Determine the [x, y] coordinate at the center of the cell enclosing the given text.  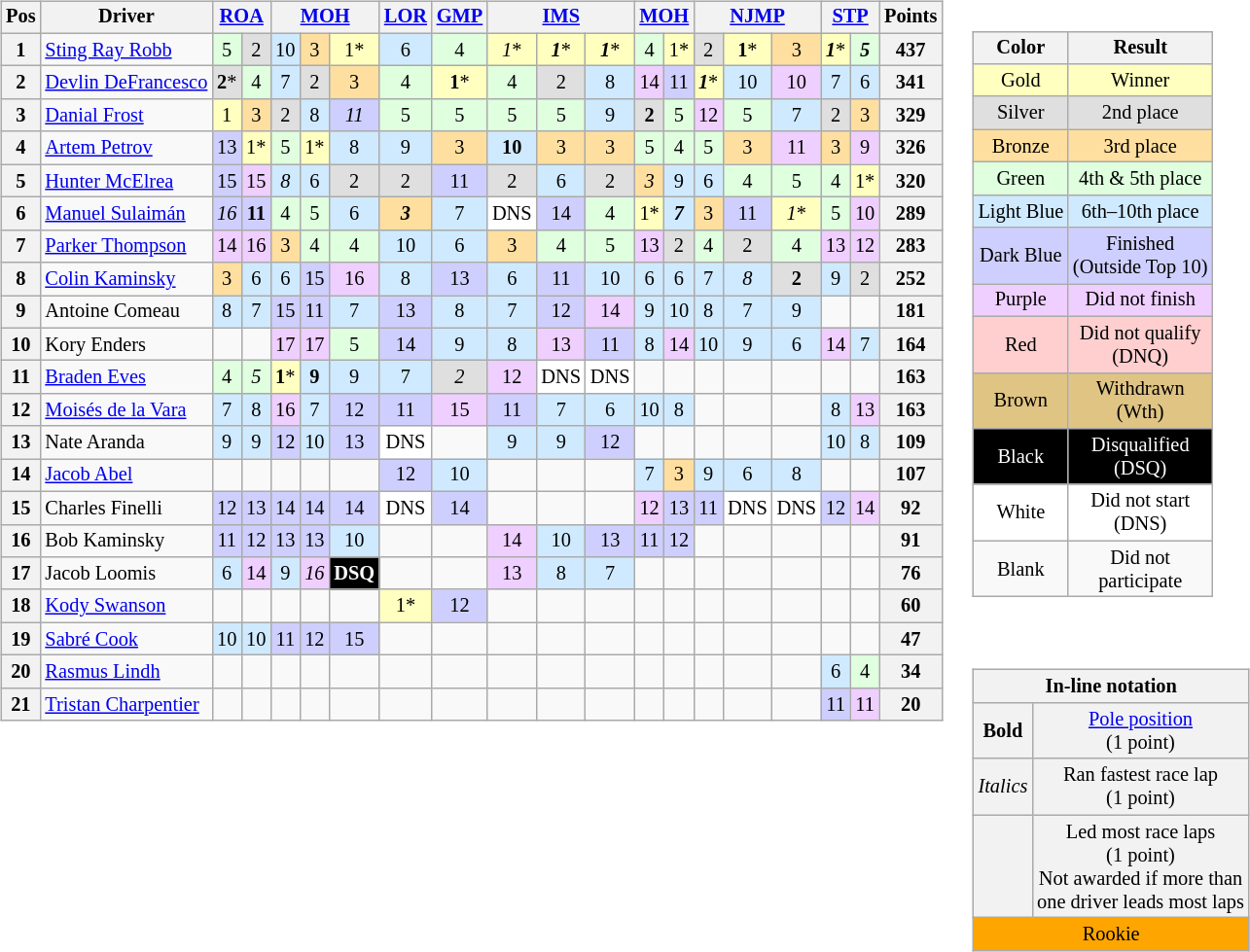
Bob Kaminsky [126, 541]
Light Blue [1021, 211]
Red [1021, 344]
Sabré Cook [126, 639]
19 [20, 639]
47 [911, 639]
Hunter McElrea [126, 181]
Silver [1021, 113]
Devlin DeFrancesco [126, 83]
Pos [20, 18]
Led most race laps(1 point)Not awarded if more thanone driver leads most laps [1140, 866]
GMP [459, 18]
320 [911, 181]
In-line notation [1111, 687]
2* [227, 83]
Rookie [1111, 934]
34 [911, 672]
White [1021, 512]
Bronze [1021, 146]
Rasmus Lindh [126, 672]
Green [1021, 179]
Did not start(DNS) [1140, 512]
Bold [1004, 731]
109 [911, 442]
Pole position(1 point) [1140, 731]
LOR [406, 18]
Withdrawn(Wth) [1140, 401]
Did not finish [1140, 300]
326 [911, 148]
289 [911, 214]
Sting Ray Robb [126, 50]
Result [1140, 48]
Danial Frost [126, 116]
437 [911, 50]
Jacob Loomis [126, 574]
60 [911, 606]
Colin Kaminsky [126, 279]
164 [911, 344]
21 [20, 704]
IMS [560, 18]
Points [911, 18]
ROA [241, 18]
Braden Eves [126, 377]
NJMP [757, 18]
92 [911, 508]
Antoine Comeau [126, 312]
3rd place [1140, 146]
107 [911, 476]
Did notparticipate [1140, 569]
Gold [1021, 81]
4th & 5th place [1140, 179]
Manuel Sulaimán [126, 214]
Nate Aranda [126, 442]
Color [1021, 48]
Charles Finelli [126, 508]
Did not qualify(DNQ) [1140, 344]
DSQ [354, 574]
Kory Enders [126, 344]
18 [20, 606]
Jacob Abel [126, 476]
Blank [1021, 569]
2nd place [1140, 113]
341 [911, 83]
283 [911, 246]
Purple [1021, 300]
Artem Petrov [126, 148]
Ran fastest race lap(1 point) [1140, 787]
Finished(Outside Top 10) [1140, 256]
Driver [126, 18]
Italics [1004, 787]
91 [911, 541]
181 [911, 312]
Brown [1021, 401]
Dark Blue [1021, 256]
Disqualified(DSQ) [1140, 457]
STP [850, 18]
Winner [1140, 81]
76 [911, 574]
Kody Swanson [126, 606]
252 [911, 279]
Parker Thompson [126, 246]
Black [1021, 457]
6th–10th place [1140, 211]
Moisés de la Vara [126, 410]
329 [911, 116]
Tristan Charpentier [126, 704]
